Locate the cell with the specified text and output its (X, Y) center coordinate. 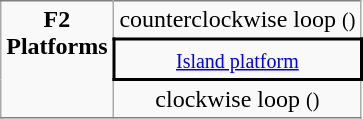
Island platform (238, 60)
clockwise loop () (238, 98)
counterclockwise loop () (238, 20)
F2Platforms (58, 60)
